Identify which cell holds the provided text, then report its [X, Y] central coordinate. 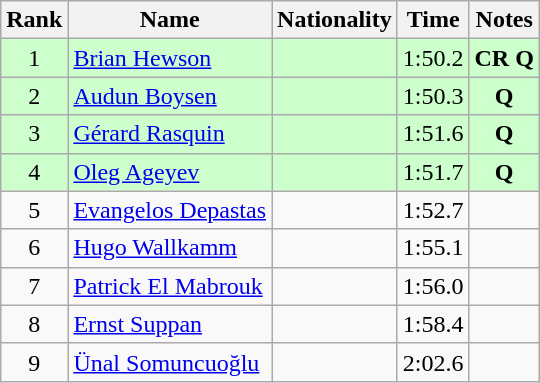
6 [34, 248]
1:51.6 [433, 134]
Brian Hewson [170, 58]
Hugo Wallkamm [170, 248]
1 [34, 58]
3 [34, 134]
7 [34, 286]
4 [34, 172]
1:52.7 [433, 210]
1:58.4 [433, 324]
1:50.2 [433, 58]
Nationality [335, 20]
Name [170, 20]
1:56.0 [433, 286]
2:02.6 [433, 362]
Time [433, 20]
Ernst Suppan [170, 324]
1:55.1 [433, 248]
Ünal Somuncuoğlu [170, 362]
5 [34, 210]
9 [34, 362]
1:51.7 [433, 172]
1:50.3 [433, 96]
Oleg Ageyev [170, 172]
Audun Boysen [170, 96]
CR Q [504, 58]
8 [34, 324]
2 [34, 96]
Notes [504, 20]
Patrick El Mabrouk [170, 286]
Gérard Rasquin [170, 134]
Evangelos Depastas [170, 210]
Rank [34, 20]
